Search for the cell housing the specified text and yield its (X, Y) center coordinate. 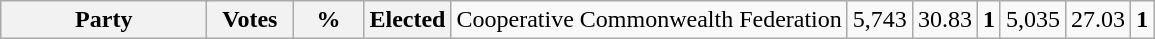
Elected (408, 20)
Votes (250, 20)
30.83 (944, 20)
27.03 (1098, 20)
5,035 (1032, 20)
Party (104, 20)
5,743 (880, 20)
Cooperative Commonwealth Federation (649, 20)
% (328, 20)
